Pinpoint the cell where the given text exists, returning its (X, Y) midpoint coordinate. 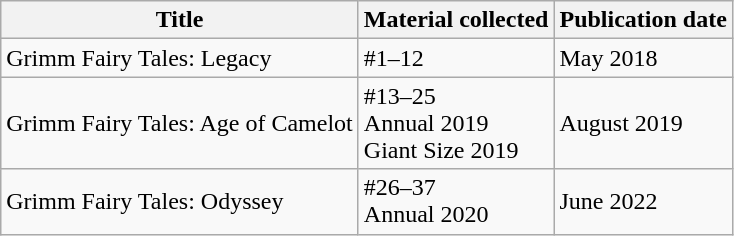
June 2022 (643, 202)
August 2019 (643, 123)
#26–37 Annual 2020 (456, 202)
Publication date (643, 20)
Title (180, 20)
Material collected (456, 20)
Grimm Fairy Tales: Odyssey (180, 202)
Grimm Fairy Tales: Age of Camelot (180, 123)
#13–25 Annual 2019 Giant Size 2019 (456, 123)
Grimm Fairy Tales: Legacy (180, 58)
May 2018 (643, 58)
#1–12 (456, 58)
